Extract the (x, y) coordinate from the center of the cell holding the provided text.  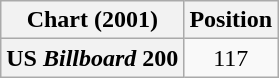
US Billboard 200 (92, 58)
117 (231, 58)
Position (231, 20)
Chart (2001) (92, 20)
